For the text-containing cell, return its midpoint in [x, y] coordinate format. 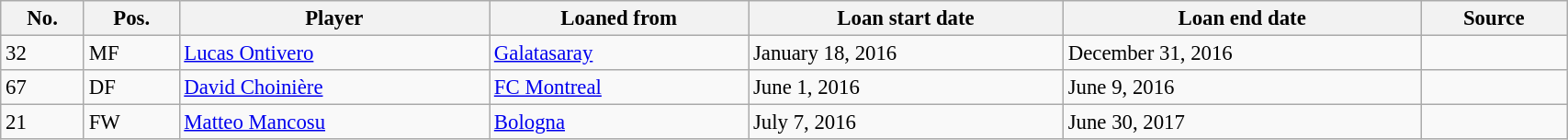
DF [131, 87]
June 1, 2016 [906, 87]
Galatasaray [619, 53]
David Choinière [334, 87]
June 30, 2017 [1242, 122]
MF [131, 53]
No. [42, 18]
Loaned from [619, 18]
July 7, 2016 [906, 122]
FW [131, 122]
Loan start date [906, 18]
June 9, 2016 [1242, 87]
December 31, 2016 [1242, 53]
FC Montreal [619, 87]
Loan end date [1242, 18]
Lucas Ontivero [334, 53]
32 [42, 53]
67 [42, 87]
Bologna [619, 122]
Source [1494, 18]
Player [334, 18]
21 [42, 122]
Matteo Mancosu [334, 122]
Pos. [131, 18]
January 18, 2016 [906, 53]
